Extract the [X, Y] coordinate from the center of the cell holding the provided text.  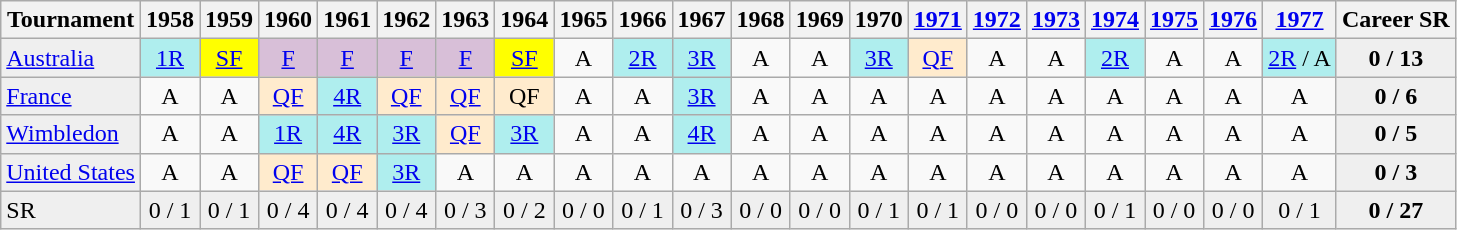
Career SR [1396, 20]
1965 [584, 20]
1971 [938, 20]
Wimbledon [71, 134]
1968 [760, 20]
2R / A [1300, 58]
1972 [996, 20]
0 / 13 [1396, 58]
0 / 2 [524, 210]
Australia [71, 58]
1969 [820, 20]
1960 [288, 20]
1961 [348, 20]
France [71, 96]
Tournament [71, 20]
1975 [1174, 20]
1970 [878, 20]
1966 [642, 20]
0 / 27 [1396, 210]
1963 [466, 20]
1976 [1234, 20]
1964 [524, 20]
0 / 5 [1396, 134]
SR [71, 210]
1967 [702, 20]
1958 [170, 20]
1959 [230, 20]
United States [71, 172]
0 / 6 [1396, 96]
1974 [1114, 20]
1977 [1300, 20]
1973 [1056, 20]
1962 [406, 20]
